Detect which cell encompasses the target text, then output its (X, Y) center coordinate. 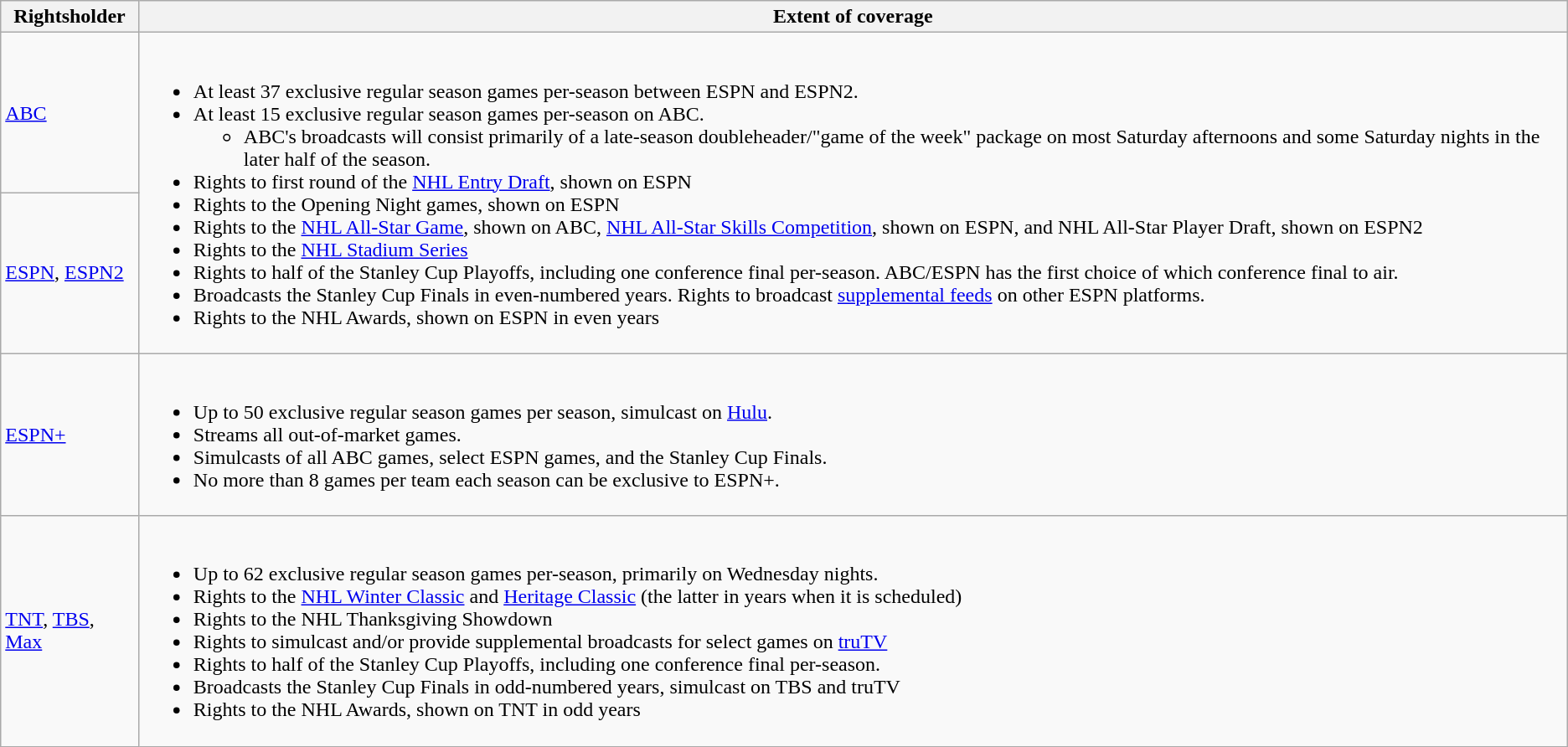
ESPN, ESPN2 (70, 273)
ABC (70, 113)
Extent of coverage (853, 17)
Rightsholder (70, 17)
TNT, TBS, Max (70, 631)
ESPN+ (70, 435)
